Pinpoint the cell where the given text exists, returning its (X, Y) midpoint coordinate. 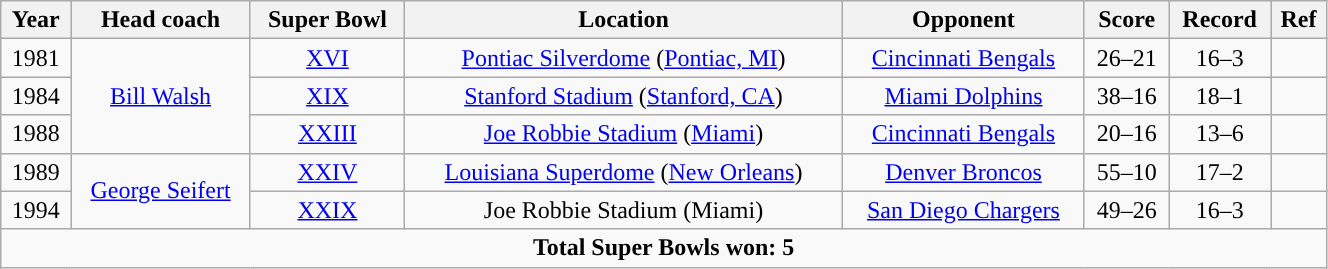
Bill Walsh (160, 96)
55–10 (1126, 172)
Stanford Stadium (Stanford, CA) (624, 96)
13–6 (1220, 134)
Ref (1299, 20)
38–16 (1126, 96)
XXIII (327, 134)
1988 (36, 134)
San Diego Chargers (963, 210)
Year (36, 20)
Head coach (160, 20)
1981 (36, 58)
49–26 (1126, 210)
26–21 (1126, 58)
XXIV (327, 172)
Location (624, 20)
XXIX (327, 210)
George Seifert (160, 191)
Opponent (963, 20)
XVI (327, 58)
1994 (36, 210)
Super Bowl (327, 20)
Louisiana Superdome (New Orleans) (624, 172)
Total Super Bowls won: 5 (664, 248)
17–2 (1220, 172)
Record (1220, 20)
Pontiac Silverdome (Pontiac, MI) (624, 58)
Denver Broncos (963, 172)
20–16 (1126, 134)
1984 (36, 96)
XIX (327, 96)
Miami Dolphins (963, 96)
1989 (36, 172)
Score (1126, 20)
18–1 (1220, 96)
